Identify which cell holds the provided text, then report its [X, Y] central coordinate. 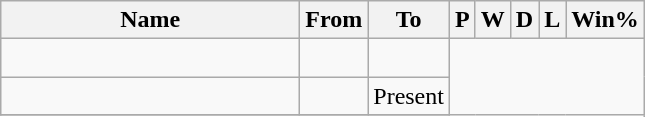
Present [409, 96]
D [524, 20]
P [462, 20]
W [492, 20]
From [334, 20]
Win% [606, 20]
Name [150, 20]
To [409, 20]
L [552, 20]
